Detect which cell encompasses the target text, then output its [X, Y] center coordinate. 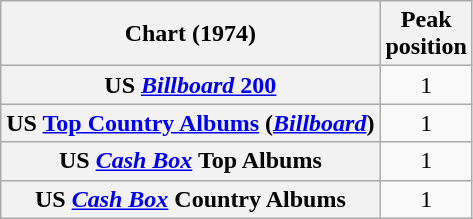
US Billboard 200 [190, 85]
US Cash Box Country Albums [190, 199]
Chart (1974) [190, 34]
US Top Country Albums (Billboard) [190, 123]
Peakposition [426, 34]
US Cash Box Top Albums [190, 161]
